Extract the (x, y) coordinate from the center of the cell holding the provided text.  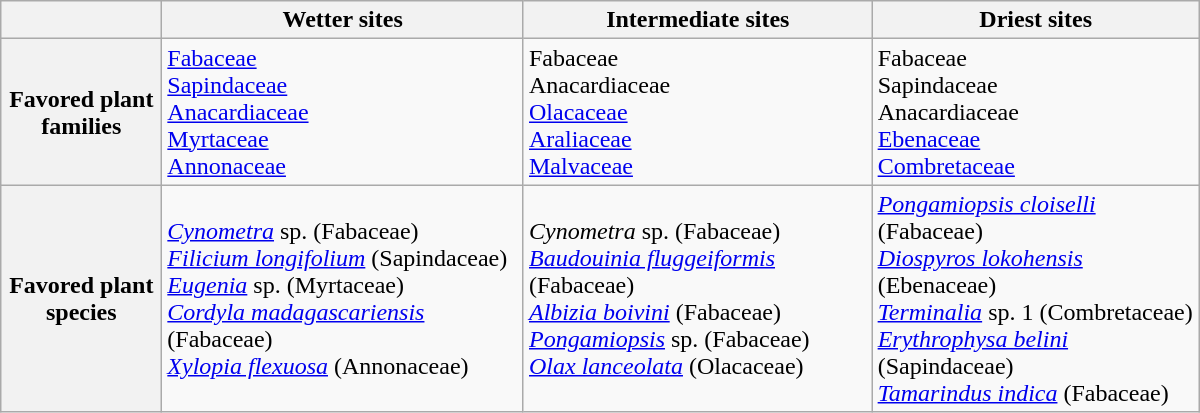
Cynometra sp. (Fabaceae)Baudouinia fluggeiformis (Fabaceae)Albizia boivini (Fabaceae)Pongamiopsis sp. (Fabaceae)Olax lanceolata (Olacaceae) (698, 298)
Intermediate sites (698, 20)
FabaceaeSapindaceaeAnacardiaceaeMyrtaceaeAnnonaceae (343, 112)
Favored plant families (82, 112)
Favored plant species (82, 298)
Cynometra sp. (Fabaceae)Filicium longifolium (Sapindaceae)Eugenia sp. (Myrtaceae)Cordyla madagascariensis (Fabaceae)Xylopia flexuosa (Annonaceae) (343, 298)
Driest sites (1036, 20)
FabaceaeAnacardiaceaeOlacaceaeAraliaceaeMalvaceae (698, 112)
Wetter sites (343, 20)
FabaceaeSapindaceaeAnacardiaceaeEbenaceaeCombretaceae (1036, 112)
